Search for the cell housing the specified text and yield its [x, y] center coordinate. 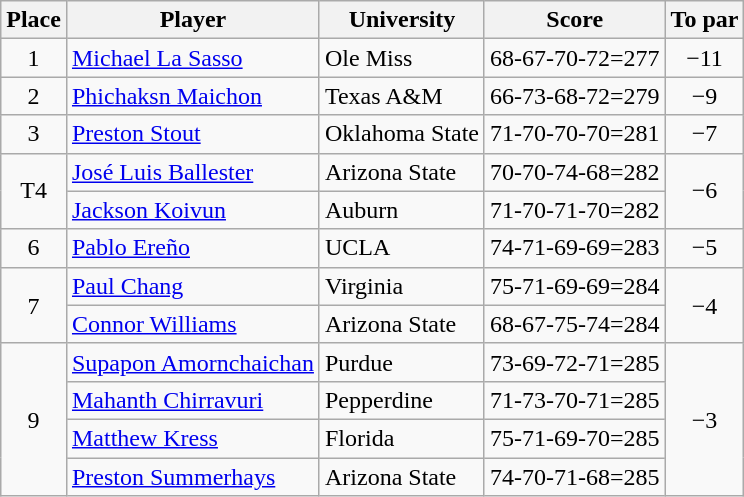
9 [34, 419]
Place [34, 20]
71-70-70-70=281 [574, 134]
70-70-74-68=282 [574, 172]
Paul Chang [192, 286]
−5 [704, 248]
UCLA [402, 248]
Ole Miss [402, 58]
Supapon Amornchaichan [192, 362]
Mahanth Chirravuri [192, 400]
Michael La Sasso [192, 58]
Pablo Ereño [192, 248]
Purdue [402, 362]
68-67-70-72=277 [574, 58]
−9 [704, 96]
−3 [704, 419]
Pepperdine [402, 400]
−7 [704, 134]
Preston Stout [192, 134]
Auburn [402, 210]
Player [192, 20]
−6 [704, 191]
Phichaksn Maichon [192, 96]
Jackson Koivun [192, 210]
Texas A&M [402, 96]
75-71-69-70=285 [574, 438]
71-73-70-71=285 [574, 400]
68-67-75-74=284 [574, 324]
Preston Summerhays [192, 477]
75-71-69-69=284 [574, 286]
Virginia [402, 286]
University [402, 20]
66-73-68-72=279 [574, 96]
Matthew Kress [192, 438]
−11 [704, 58]
José Luis Ballester [192, 172]
Oklahoma State [402, 134]
Connor Williams [192, 324]
T4 [34, 191]
2 [34, 96]
Score [574, 20]
74-71-69-69=283 [574, 248]
3 [34, 134]
71-70-71-70=282 [574, 210]
To par [704, 20]
73-69-72-71=285 [574, 362]
−4 [704, 305]
1 [34, 58]
6 [34, 248]
Florida [402, 438]
74-70-71-68=285 [574, 477]
7 [34, 305]
